For the text-containing cell, return its midpoint in (X, Y) coordinate format. 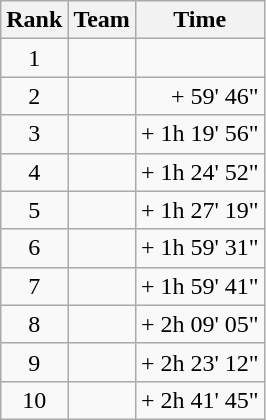
+ 1h 59' 31" (200, 248)
+ 1h 19' 56" (200, 134)
5 (34, 210)
7 (34, 286)
Rank (34, 20)
6 (34, 248)
+ 2h 23' 12" (200, 362)
3 (34, 134)
Time (200, 20)
+ 59' 46" (200, 96)
1 (34, 58)
Team (102, 20)
4 (34, 172)
10 (34, 400)
+ 1h 27' 19" (200, 210)
+ 1h 24' 52" (200, 172)
8 (34, 324)
+ 2h 09' 05" (200, 324)
9 (34, 362)
2 (34, 96)
+ 2h 41' 45" (200, 400)
+ 1h 59' 41" (200, 286)
